Search for the cell housing the specified text and yield its [X, Y] center coordinate. 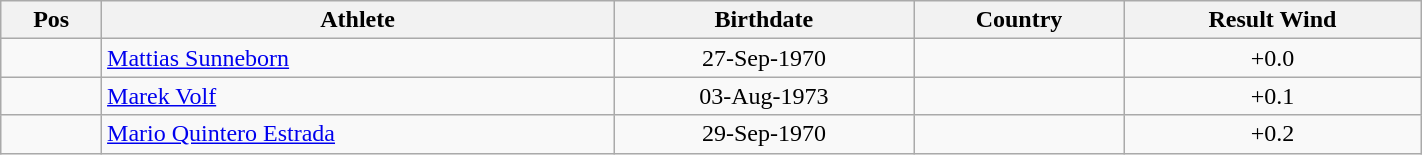
Athlete [358, 20]
+0.0 [1273, 58]
Pos [52, 20]
27-Sep-1970 [764, 58]
03-Aug-1973 [764, 96]
Birthdate [764, 20]
+0.2 [1273, 134]
Mario Quintero Estrada [358, 134]
Result Wind [1273, 20]
Mattias Sunneborn [358, 58]
Country [1018, 20]
29-Sep-1970 [764, 134]
+0.1 [1273, 96]
Marek Volf [358, 96]
